Output the (X, Y) coordinate of the center of the cell containing the given text.  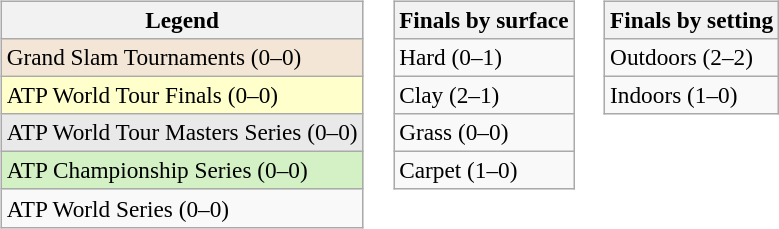
Grass (0–0) (484, 133)
Finals by setting (692, 20)
ATP World Series (0–0) (182, 208)
Grand Slam Tournaments (0–0) (182, 57)
Hard (0–1) (484, 57)
Carpet (1–0) (484, 171)
Clay (2–1) (484, 95)
Outdoors (2–2) (692, 57)
Finals by surface (484, 20)
Indoors (1–0) (692, 95)
ATP Championship Series (0–0) (182, 171)
ATP World Tour Masters Series (0–0) (182, 133)
Legend (182, 20)
ATP World Tour Finals (0–0) (182, 95)
